Find where the given text appears and provide that cell's center as (X, Y) coordinate. 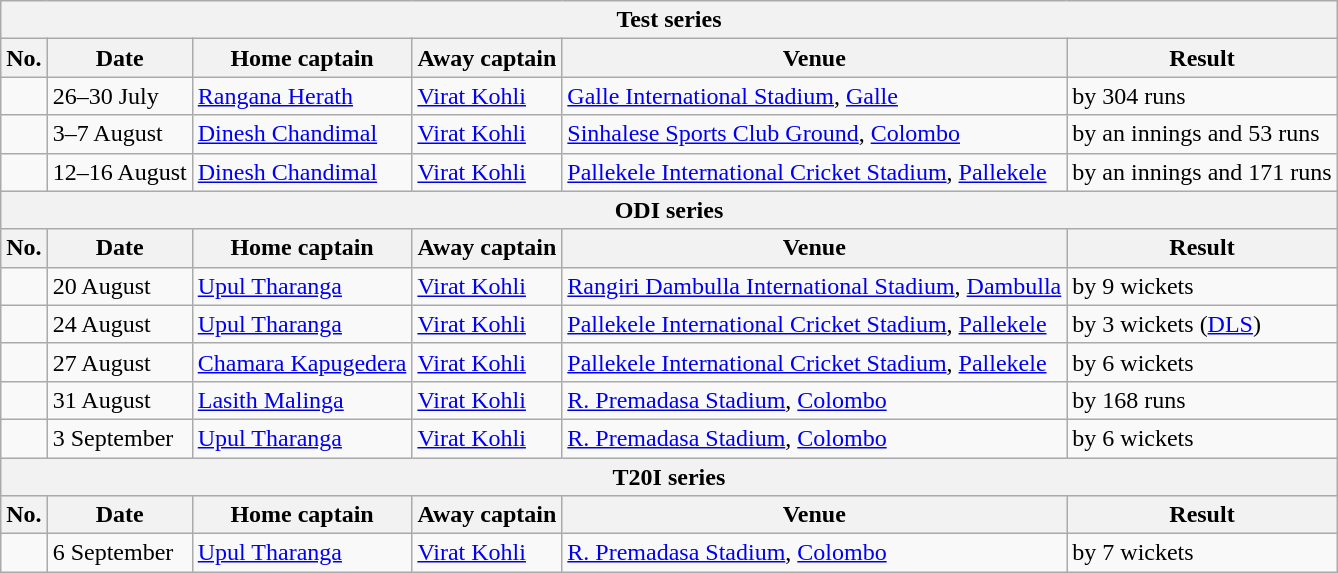
31 August (120, 400)
6 September (120, 553)
by 9 wickets (1202, 286)
by an innings and 171 runs (1202, 172)
ODI series (669, 210)
by an innings and 53 runs (1202, 134)
Sinhalese Sports Club Ground, Colombo (814, 134)
Lasith Malinga (302, 400)
Test series (669, 20)
3–7 August (120, 134)
26–30 July (120, 96)
T20I series (669, 477)
Rangana Herath (302, 96)
Galle International Stadium, Galle (814, 96)
by 168 runs (1202, 400)
by 3 wickets (DLS) (1202, 324)
Chamara Kapugedera (302, 362)
27 August (120, 362)
12–16 August (120, 172)
Rangiri Dambulla International Stadium, Dambulla (814, 286)
by 7 wickets (1202, 553)
by 304 runs (1202, 96)
20 August (120, 286)
24 August (120, 324)
3 September (120, 438)
